Locate the cell with the specified text and output its [X, Y] center coordinate. 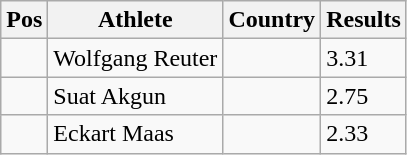
Pos [24, 20]
Wolfgang Reuter [136, 58]
2.75 [364, 96]
Suat Akgun [136, 96]
Results [364, 20]
Athlete [136, 20]
3.31 [364, 58]
2.33 [364, 134]
Eckart Maas [136, 134]
Country [272, 20]
